From the cell containing the given text, extract its center point as (x, y) coordinate. 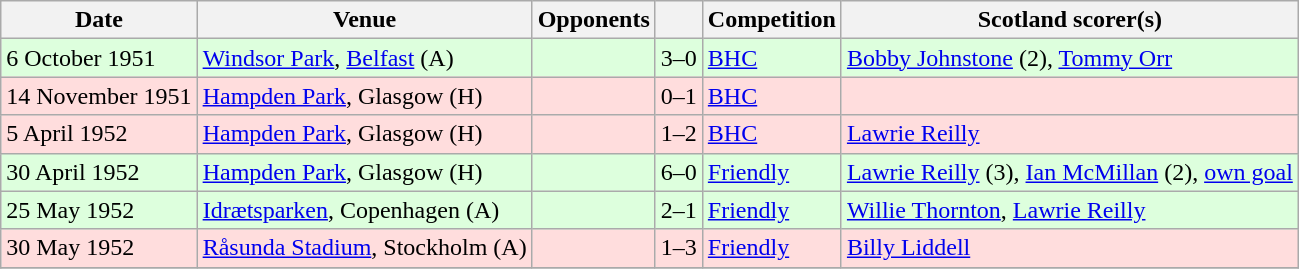
Venue (364, 20)
Scotland scorer(s) (1070, 20)
30 May 1952 (99, 248)
Willie Thornton, Lawrie Reilly (1070, 210)
25 May 1952 (99, 210)
3–0 (678, 58)
Competition (772, 20)
1–3 (678, 248)
Bobby Johnstone (2), Tommy Orr (1070, 58)
2–1 (678, 210)
Lawrie Reilly (1070, 134)
5 April 1952 (99, 134)
14 November 1951 (99, 96)
6–0 (678, 172)
6 October 1951 (99, 58)
Billy Liddell (1070, 248)
Date (99, 20)
0–1 (678, 96)
Opponents (594, 20)
Windsor Park, Belfast (A) (364, 58)
30 April 1952 (99, 172)
1–2 (678, 134)
Idrætsparken, Copenhagen (A) (364, 210)
Råsunda Stadium, Stockholm (A) (364, 248)
Lawrie Reilly (3), Ian McMillan (2), own goal (1070, 172)
